Pinpoint the cell where the given text exists, returning its [x, y] midpoint coordinate. 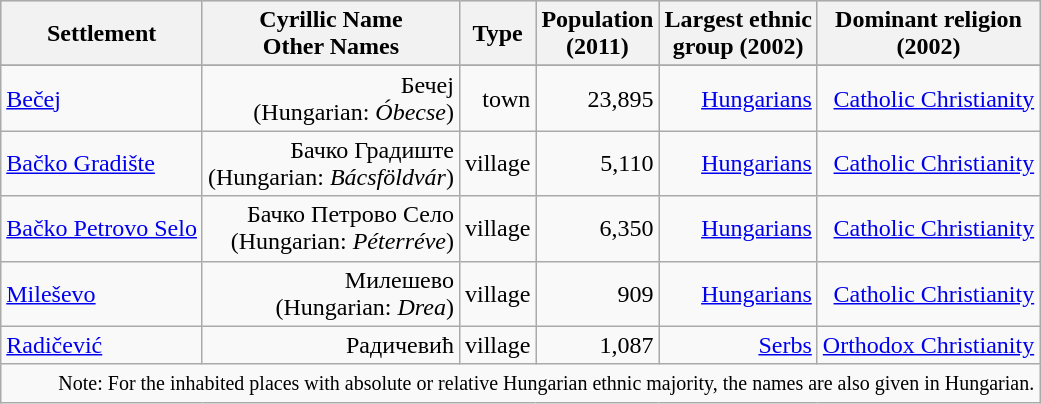
Бачко Градиште(Hungarian: Bácsföldvár) [330, 164]
Serbs [738, 345]
Радичевић [330, 345]
Dominant religion(2002) [928, 34]
1,087 [598, 345]
Settlement [102, 34]
town [497, 98]
Бечеј(Hungarian: Óbecse) [330, 98]
Милешево(Hungarian: Drea) [330, 294]
Bačko Gradište [102, 164]
Type [497, 34]
Largest ethnicgroup (2002) [738, 34]
5,110 [598, 164]
Orthodox Christianity [928, 345]
Bečej [102, 98]
Population(2011) [598, 34]
Mileševo [102, 294]
Bačko Petrovo Selo [102, 228]
Бачко Петрово Село(Hungarian: Péterréve) [330, 228]
Note: For the inhabited places with absolute or relative Hungarian ethnic majority, the names are also given in Hungarian. [520, 383]
909 [598, 294]
6,350 [598, 228]
Cyrillic NameOther Names [330, 34]
23,895 [598, 98]
Radičević [102, 345]
